Extract the [X, Y] coordinate from the center of the cell holding the provided text.  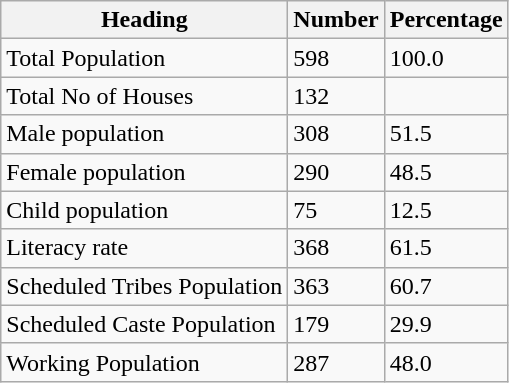
75 [336, 210]
Child population [144, 210]
61.5 [446, 248]
Total Population [144, 58]
Male population [144, 134]
598 [336, 58]
51.5 [446, 134]
100.0 [446, 58]
Literacy rate [144, 248]
179 [336, 324]
12.5 [446, 210]
290 [336, 172]
Scheduled Tribes Population [144, 286]
48.0 [446, 362]
368 [336, 248]
363 [336, 286]
60.7 [446, 286]
Scheduled Caste Population [144, 324]
Heading [144, 20]
287 [336, 362]
132 [336, 96]
Total No of Houses [144, 96]
308 [336, 134]
48.5 [446, 172]
Percentage [446, 20]
Working Population [144, 362]
Female population [144, 172]
29.9 [446, 324]
Number [336, 20]
